Provide the [x, y] coordinate of the cell's center where the given text is located.  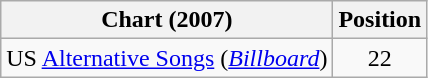
Chart (2007) [167, 20]
22 [380, 58]
Position [380, 20]
US Alternative Songs (Billboard) [167, 58]
